Capture the cell that displays the provided text and extract its [x, y] central coordinate. 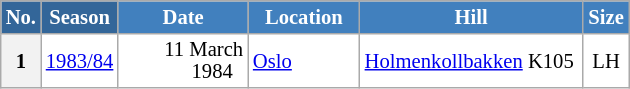
Date [183, 16]
Oslo [304, 60]
Holmenkollbakken K105 [472, 60]
1983/84 [80, 60]
Hill [472, 16]
11 March 1984 [183, 60]
1 [21, 60]
Season [80, 16]
LH [606, 60]
Location [304, 16]
No. [21, 16]
Size [606, 16]
